Provide the [x, y] coordinate of the cell's center where the given text is located.  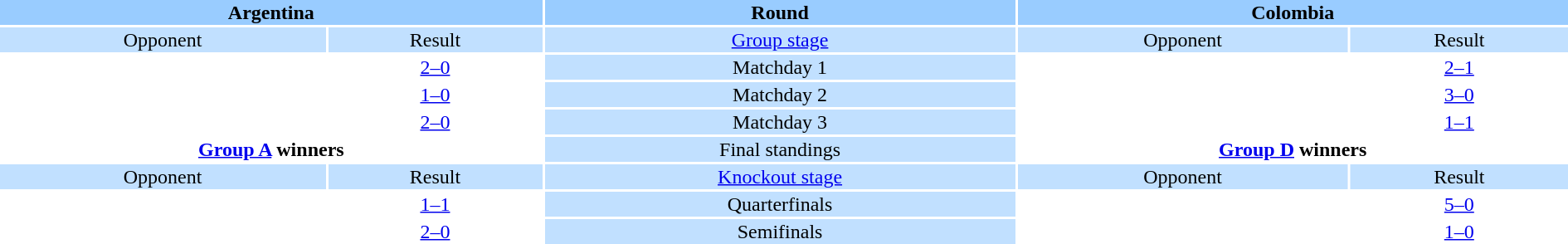
Final standings [780, 149]
Matchday 1 [780, 67]
Group A winners [271, 149]
Knockout stage [780, 177]
2–1 [1459, 67]
Matchday 3 [780, 122]
5–0 [1459, 204]
Argentina [271, 12]
Semifinals [780, 232]
Quarterfinals [780, 204]
Colombia [1293, 12]
Group D winners [1293, 149]
Matchday 2 [780, 95]
3–0 [1459, 95]
Round [780, 12]
Group stage [780, 40]
